From the cell containing the given text, extract its center point as [X, Y] coordinate. 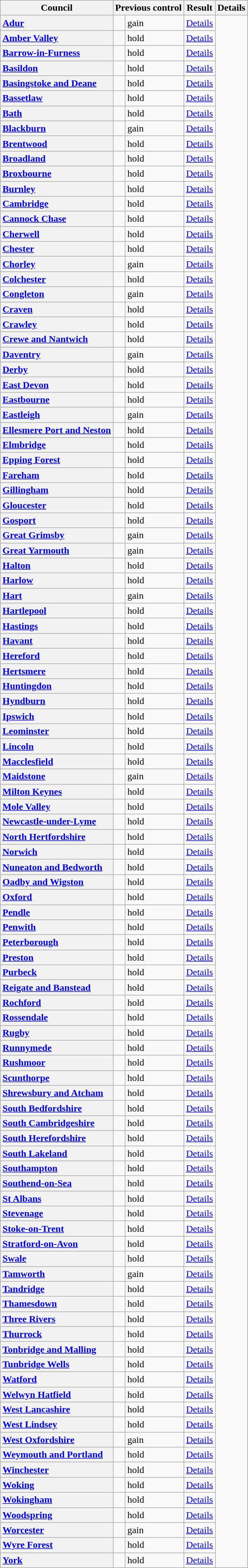
York [57, 1560]
Tamworth [57, 1274]
Rossendale [57, 1018]
Mole Valley [57, 807]
South Lakeland [57, 1153]
Swale [57, 1259]
Hereford [57, 656]
Tunbridge Wells [57, 1364]
Adur [57, 23]
Thamesdown [57, 1304]
Harlow [57, 580]
Congleton [57, 294]
West Oxfordshire [57, 1440]
Great Grimsby [57, 535]
Chorley [57, 264]
Newcastle-under-Lyme [57, 822]
Wyre Forest [57, 1545]
Stratford-on-Avon [57, 1244]
Woodspring [57, 1515]
Maidstone [57, 776]
Colchester [57, 279]
Cannock Chase [57, 219]
Amber Valley [57, 38]
Woking [57, 1485]
Hyndburn [57, 701]
Southend-on-Sea [57, 1184]
Barrow-in-Furness [57, 53]
Result [200, 8]
Craven [57, 309]
Welwyn Hatfield [57, 1394]
Macclesfield [57, 761]
Stoke-on-Trent [57, 1229]
Great Yarmouth [57, 550]
Tonbridge and Malling [57, 1349]
Three Rivers [57, 1319]
Cherwell [57, 234]
Chester [57, 249]
Brentwood [57, 143]
Ellesmere Port and Neston [57, 430]
Basildon [57, 68]
Rushmoor [57, 1063]
Gloucester [57, 505]
Halton [57, 565]
Broadland [57, 158]
St Albans [57, 1199]
Watford [57, 1379]
South Bedfordshire [57, 1108]
Crewe and Nantwich [57, 339]
Milton Keynes [57, 792]
West Lancashire [57, 1410]
Tandridge [57, 1289]
Bath [57, 113]
Weymouth and Portland [57, 1455]
Ipswich [57, 716]
Rochford [57, 1003]
Cambridge [57, 204]
Rugby [57, 1033]
Fareham [57, 475]
South Herefordshire [57, 1138]
Southampton [57, 1168]
Peterborough [57, 942]
Council [57, 8]
Leominster [57, 731]
Daventry [57, 354]
Shrewsbury and Atcham [57, 1093]
Crawley [57, 324]
South Cambridgeshire [57, 1123]
Huntingdon [57, 686]
West Lindsey [57, 1425]
Basingstoke and Deane [57, 83]
East Devon [57, 384]
Gosport [57, 520]
Reigate and Banstead [57, 988]
Preston [57, 957]
Eastleigh [57, 415]
Eastbourne [57, 400]
Thurrock [57, 1334]
Runnymede [57, 1048]
Norwich [57, 852]
Wokingham [57, 1500]
Lincoln [57, 746]
Bassetlaw [57, 98]
Hart [57, 596]
Previous control [148, 8]
Epping Forest [57, 460]
North Hertfordshire [57, 837]
Broxbourne [57, 173]
Stevenage [57, 1214]
Derby [57, 369]
Winchester [57, 1470]
Burnley [57, 189]
Worcester [57, 1530]
Scunthorpe [57, 1078]
Oxford [57, 897]
Hastings [57, 626]
Hartlepool [57, 611]
Penwith [57, 927]
Elmbridge [57, 445]
Hertsmere [57, 671]
Purbeck [57, 972]
Gillingham [57, 490]
Pendle [57, 912]
Blackburn [57, 128]
Nuneaton and Bedworth [57, 867]
Havant [57, 641]
Oadby and Wigston [57, 882]
